Pinpoint the cell where the given text exists, returning its [X, Y] midpoint coordinate. 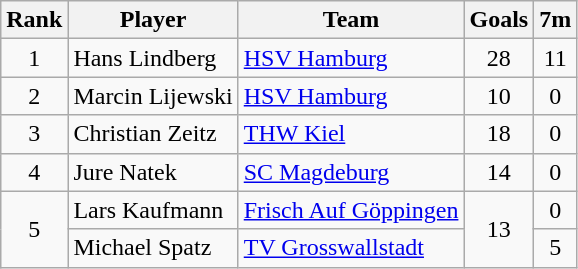
TV Grosswallstadt [351, 248]
14 [499, 172]
Goals [499, 20]
4 [34, 172]
10 [499, 96]
Jure Natek [153, 172]
18 [499, 134]
13 [499, 229]
THW Kiel [351, 134]
Hans Lindberg [153, 58]
Lars Kaufmann [153, 210]
Marcin Lijewski [153, 96]
1 [34, 58]
28 [499, 58]
Team [351, 20]
3 [34, 134]
SC Magdeburg [351, 172]
Christian Zeitz [153, 134]
Frisch Auf Göppingen [351, 210]
2 [34, 96]
11 [556, 58]
Michael Spatz [153, 248]
Rank [34, 20]
Player [153, 20]
7m [556, 20]
